Output the (X, Y) coordinate of the center of the cell containing the given text.  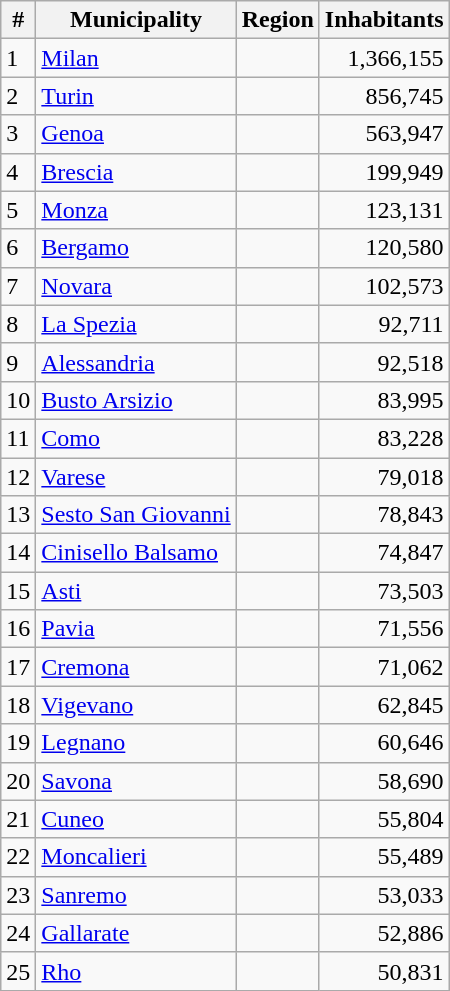
55,489 (384, 857)
Busto Arsizio (136, 400)
Novara (136, 286)
102,573 (384, 286)
Genoa (136, 134)
# (18, 20)
1 (18, 58)
Rho (136, 971)
5 (18, 210)
Cuneo (136, 819)
6 (18, 248)
74,847 (384, 553)
25 (18, 971)
Varese (136, 477)
92,711 (384, 324)
73,503 (384, 591)
Legnano (136, 743)
Inhabitants (384, 20)
Como (136, 438)
Savona (136, 781)
Pavia (136, 629)
53,033 (384, 895)
78,843 (384, 515)
Region (278, 20)
24 (18, 933)
Sanremo (136, 895)
60,646 (384, 743)
58,690 (384, 781)
Cinisello Balsamo (136, 553)
22 (18, 857)
Gallarate (136, 933)
2 (18, 96)
52,886 (384, 933)
La Spezia (136, 324)
23 (18, 895)
199,949 (384, 172)
92,518 (384, 362)
Moncalieri (136, 857)
1,366,155 (384, 58)
563,947 (384, 134)
11 (18, 438)
Bergamo (136, 248)
13 (18, 515)
20 (18, 781)
14 (18, 553)
12 (18, 477)
Municipality (136, 20)
19 (18, 743)
17 (18, 667)
7 (18, 286)
Asti (136, 591)
18 (18, 705)
4 (18, 172)
Cremona (136, 667)
9 (18, 362)
Milan (136, 58)
15 (18, 591)
83,995 (384, 400)
50,831 (384, 971)
83,228 (384, 438)
10 (18, 400)
Alessandria (136, 362)
Turin (136, 96)
120,580 (384, 248)
Monza (136, 210)
3 (18, 134)
8 (18, 324)
62,845 (384, 705)
55,804 (384, 819)
Brescia (136, 172)
71,062 (384, 667)
Vigevano (136, 705)
123,131 (384, 210)
16 (18, 629)
Sesto San Giovanni (136, 515)
21 (18, 819)
79,018 (384, 477)
71,556 (384, 629)
856,745 (384, 96)
